Locate the cell with the specified text and output its [x, y] center coordinate. 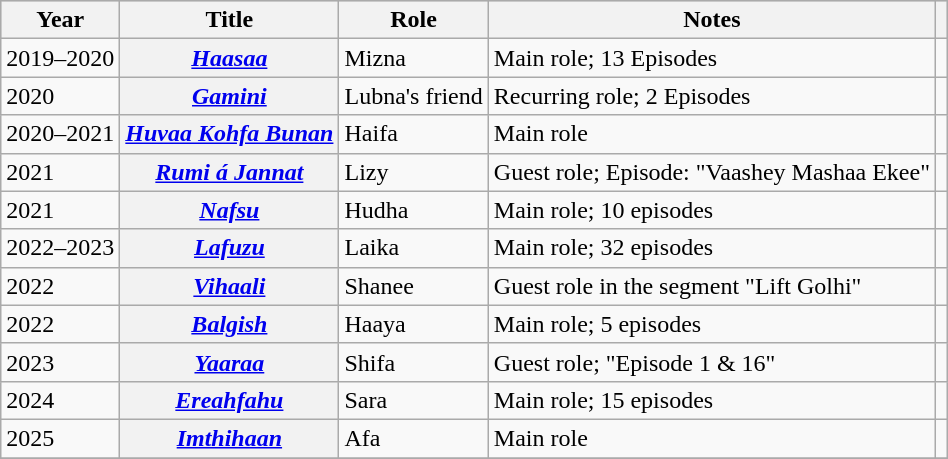
Haifa [414, 134]
Notes [712, 20]
Mizna [414, 58]
Role [414, 20]
Sara [414, 400]
2019–2020 [60, 58]
Ereahfahu [230, 400]
Guest role in the segment "Lift Golhi" [712, 286]
Year [60, 20]
2020–2021 [60, 134]
Guest role; "Episode 1 & 16" [712, 362]
2023 [60, 362]
Balgish [230, 324]
Lubna's friend [414, 96]
Imthihaan [230, 438]
Haasaa [230, 58]
Laika [414, 248]
Lafuzu [230, 248]
Title [230, 20]
2022–2023 [60, 248]
Hudha [414, 210]
Gamini [230, 96]
Shanee [414, 286]
Main role; 5 episodes [712, 324]
Haaya [414, 324]
Main role; 13 Episodes [712, 58]
2020 [60, 96]
2024 [60, 400]
Main role; 15 episodes [712, 400]
Yaaraa [230, 362]
Rumi á Jannat [230, 172]
Main role; 32 episodes [712, 248]
Shifa [414, 362]
Huvaa Kohfa Bunan [230, 134]
Guest role; Episode: "Vaashey Mashaa Ekee" [712, 172]
Vihaali [230, 286]
Recurring role; 2 Episodes [712, 96]
Nafsu [230, 210]
Main role; 10 episodes [712, 210]
Afa [414, 438]
Lizy [414, 172]
2025 [60, 438]
